Locate the cell with the specified text and output its [X, Y] center coordinate. 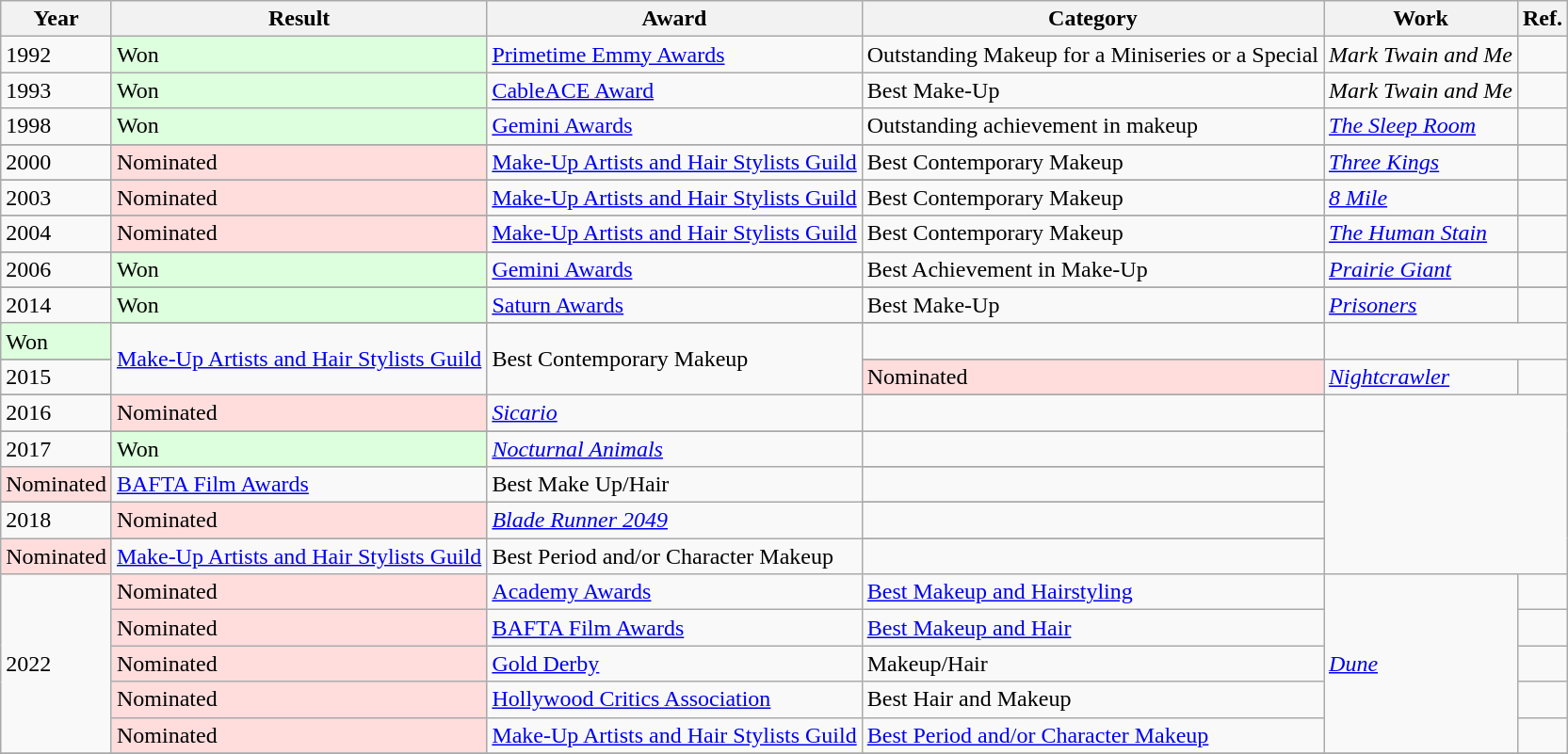
Best Makeup and Hairstyling [1092, 592]
Saturn Awards [674, 305]
Year [57, 19]
Category [1092, 19]
2000 [57, 162]
1993 [57, 90]
Prairie Giant [1421, 269]
Blade Runner 2049 [674, 521]
Gold Derby [674, 664]
8 Mile [1421, 198]
The Human Stain [1421, 233]
Work [1421, 19]
2018 [57, 521]
Award [674, 19]
2004 [57, 233]
Academy Awards [674, 592]
2017 [57, 449]
Outstanding achievement in makeup [1092, 126]
Three Kings [1421, 162]
Nightcrawler [1421, 377]
2014 [57, 305]
CableACE Award [674, 90]
Outstanding Makeup for a Miniseries or a Special [1092, 55]
Nocturnal Animals [674, 449]
Best Makeup and Hair [1092, 628]
1992 [57, 55]
1998 [57, 126]
Best Hair and Makeup [1092, 699]
Prisoners [1421, 305]
Dune [1421, 664]
2006 [57, 269]
2016 [57, 412]
Best Achievement in Make-Up [1092, 269]
Hollywood Critics Association [674, 699]
Ref. [1543, 19]
Result [299, 19]
2003 [57, 198]
Primetime Emmy Awards [674, 55]
Sicario [674, 412]
The Sleep Room [1421, 126]
Makeup/Hair [1092, 664]
2022 [57, 664]
2015 [57, 377]
Best Make Up/Hair [674, 485]
